Provide the (x, y) coordinate of the cell's center where the given text is located.  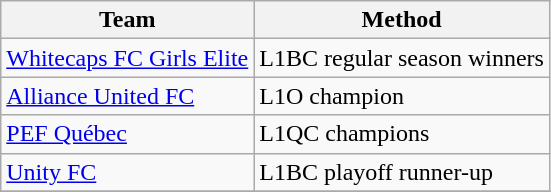
L1BC playoff runner-up (402, 172)
Team (128, 20)
Alliance United FC (128, 96)
L1QC champions (402, 134)
L1BC regular season winners (402, 58)
PEF Québec (128, 134)
L1O champion (402, 96)
Unity FC (128, 172)
Method (402, 20)
Whitecaps FC Girls Elite (128, 58)
